Scan for the cell matching the given text and deliver its [x, y] coordinate at center. 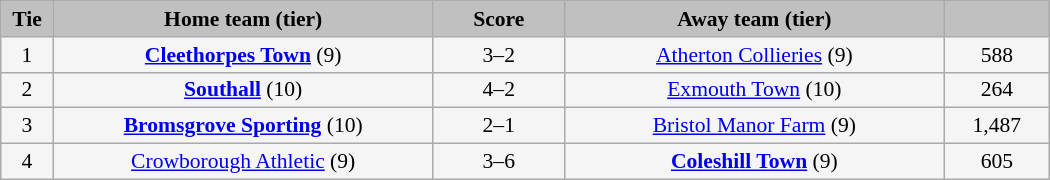
Score [498, 19]
Southall (10) [243, 90]
2 [27, 90]
Away team (tier) [754, 19]
2–1 [498, 126]
1,487 [996, 126]
3–2 [498, 55]
4 [27, 162]
Bromsgrove Sporting (10) [243, 126]
Atherton Collieries (9) [754, 55]
Tie [27, 19]
588 [996, 55]
3–6 [498, 162]
Cleethorpes Town (9) [243, 55]
Home team (tier) [243, 19]
605 [996, 162]
1 [27, 55]
Coleshill Town (9) [754, 162]
4–2 [498, 90]
Exmouth Town (10) [754, 90]
264 [996, 90]
3 [27, 126]
Bristol Manor Farm (9) [754, 126]
Crowborough Athletic (9) [243, 162]
